From the cell containing the given text, extract its center point as [X, Y] coordinate. 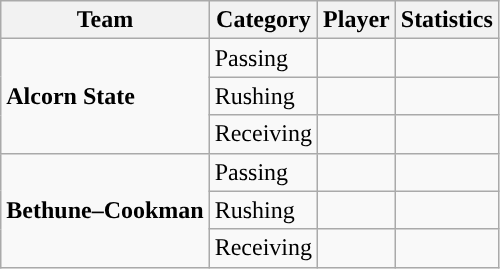
Bethune–Cookman [105, 210]
Player [357, 20]
Team [105, 20]
Alcorn State [105, 96]
Category [263, 20]
Statistics [446, 20]
